Find where the given text appears and provide that cell's center as (x, y) coordinate. 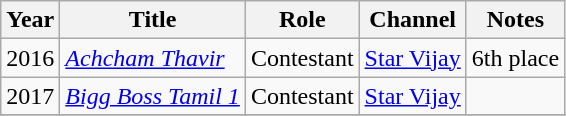
Notes (515, 20)
Title (153, 20)
Role (302, 20)
2016 (30, 58)
Achcham Thavir (153, 58)
Bigg Boss Tamil 1 (153, 96)
6th place (515, 58)
2017 (30, 96)
Year (30, 20)
Channel (412, 20)
